Locate the cell with the specified text and output its [x, y] center coordinate. 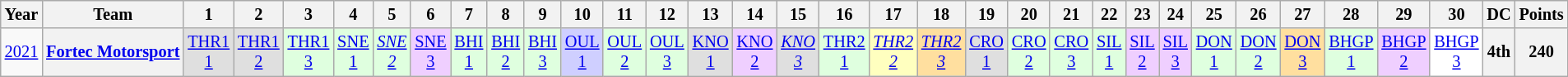
4 [353, 14]
9 [543, 14]
22 [1109, 14]
1 [209, 14]
THR13 [309, 52]
19 [986, 14]
DC [1499, 14]
17 [893, 14]
SIL1 [1109, 52]
11 [624, 14]
CRO3 [1071, 52]
2 [258, 14]
BHI3 [543, 52]
SIL2 [1142, 52]
OUL2 [624, 52]
27 [1302, 14]
KNO1 [711, 52]
CRO2 [1029, 52]
2021 [21, 52]
21 [1071, 14]
12 [667, 14]
24 [1176, 14]
23 [1142, 14]
BHGP2 [1403, 52]
SIL3 [1176, 52]
OUL1 [582, 52]
THR22 [893, 52]
3 [309, 14]
28 [1351, 14]
20 [1029, 14]
10 [582, 14]
Year [21, 14]
SNE2 [392, 52]
7 [469, 14]
KNO2 [754, 52]
THR23 [941, 52]
CRO1 [986, 52]
18 [941, 14]
4th [1499, 52]
DON1 [1214, 52]
30 [1456, 14]
BHGP1 [1351, 52]
SNE1 [353, 52]
BHI2 [505, 52]
5 [392, 14]
6 [430, 14]
29 [1403, 14]
OUL3 [667, 52]
BHGP3 [1456, 52]
26 [1259, 14]
BHI1 [469, 52]
SNE3 [430, 52]
14 [754, 14]
Fortec Motorsport [113, 52]
THR12 [258, 52]
240 [1542, 52]
8 [505, 14]
13 [711, 14]
Team [113, 14]
THR11 [209, 52]
25 [1214, 14]
DON3 [1302, 52]
15 [798, 14]
Points [1542, 14]
DON2 [1259, 52]
KNO3 [798, 52]
THR21 [844, 52]
16 [844, 14]
